Identify which cell holds the provided text, then report its (X, Y) central coordinate. 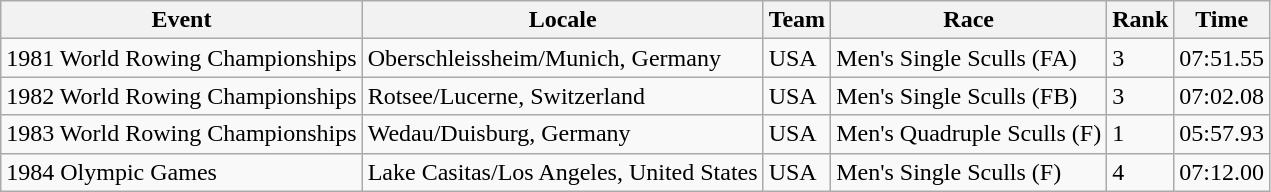
1984 Olympic Games (182, 172)
07:12.00 (1222, 172)
07:51.55 (1222, 58)
Men's Single Sculls (F) (969, 172)
Rotsee/Lucerne, Switzerland (562, 96)
Men's Single Sculls (FB) (969, 96)
Race (969, 20)
4 (1140, 172)
05:57.93 (1222, 134)
Event (182, 20)
1 (1140, 134)
Wedau/Duisburg, Germany (562, 134)
Men's Single Sculls (FA) (969, 58)
1983 World Rowing Championships (182, 134)
1981 World Rowing Championships (182, 58)
Men's Quadruple Sculls (F) (969, 134)
1982 World Rowing Championships (182, 96)
Oberschleissheim/Munich, Germany (562, 58)
Lake Casitas/Los Angeles, United States (562, 172)
Rank (1140, 20)
Time (1222, 20)
Team (797, 20)
07:02.08 (1222, 96)
Locale (562, 20)
